Find where the given text appears and provide that cell's center as (X, Y) coordinate. 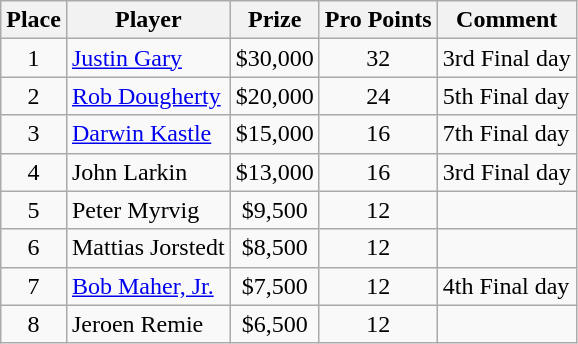
$15,000 (274, 134)
24 (378, 96)
Prize (274, 20)
5 (34, 210)
3 (34, 134)
32 (378, 58)
$7,500 (274, 286)
Jeroen Remie (148, 324)
Mattias Jorstedt (148, 248)
7 (34, 286)
Peter Myrvig (148, 210)
$20,000 (274, 96)
6 (34, 248)
Pro Points (378, 20)
Rob Dougherty (148, 96)
4th Final day (506, 286)
Darwin Kastle (148, 134)
1 (34, 58)
7th Final day (506, 134)
$30,000 (274, 58)
$8,500 (274, 248)
Justin Gary (148, 58)
Place (34, 20)
John Larkin (148, 172)
$13,000 (274, 172)
$9,500 (274, 210)
5th Final day (506, 96)
Bob Maher, Jr. (148, 286)
4 (34, 172)
$6,500 (274, 324)
Player (148, 20)
2 (34, 96)
8 (34, 324)
Comment (506, 20)
